Determine the [X, Y] coordinate at the center of the cell enclosing the given text.  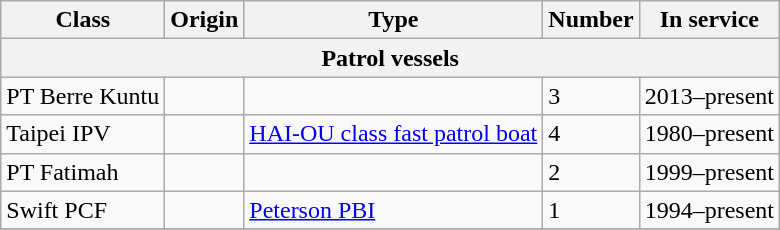
Origin [204, 20]
HAI-OU class fast patrol boat [394, 134]
1980–present [709, 134]
Patrol vessels [390, 58]
3 [591, 96]
Number [591, 20]
1999–present [709, 172]
1994–present [709, 210]
4 [591, 134]
Swift PCF [83, 210]
Peterson PBI [394, 210]
PT Fatimah [83, 172]
Type [394, 20]
2 [591, 172]
1 [591, 210]
PT Berre Kuntu [83, 96]
Taipei IPV [83, 134]
2013–present [709, 96]
In service [709, 20]
Class [83, 20]
